Capture the cell that displays the provided text and extract its [X, Y] central coordinate. 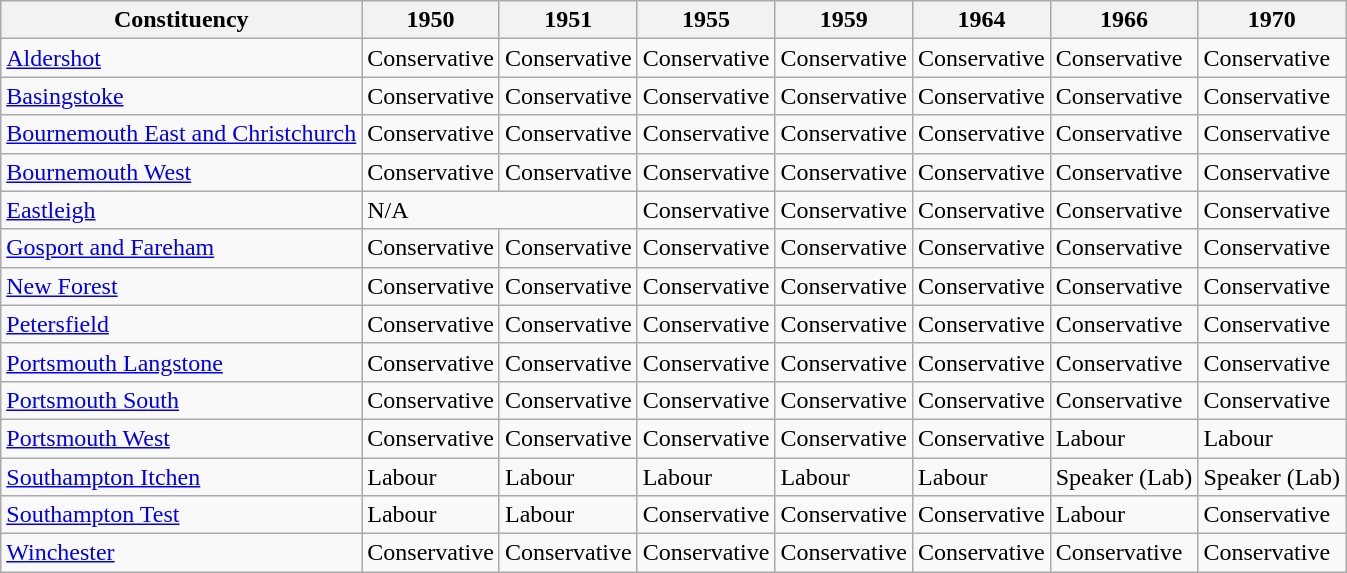
Petersfield [182, 324]
Aldershot [182, 58]
Bournemouth West [182, 172]
Portsmouth South [182, 400]
N/A [500, 210]
1966 [1124, 20]
Southampton Test [182, 515]
Bournemouth East and Christchurch [182, 134]
Constituency [182, 20]
Winchester [182, 553]
Portsmouth West [182, 438]
New Forest [182, 286]
Eastleigh [182, 210]
1959 [844, 20]
1964 [982, 20]
Gosport and Fareham [182, 248]
Basingstoke [182, 96]
1955 [706, 20]
1951 [568, 20]
Portsmouth Langstone [182, 362]
Southampton Itchen [182, 477]
1970 [1272, 20]
1950 [431, 20]
